Capture the cell that displays the provided text and extract its [x, y] central coordinate. 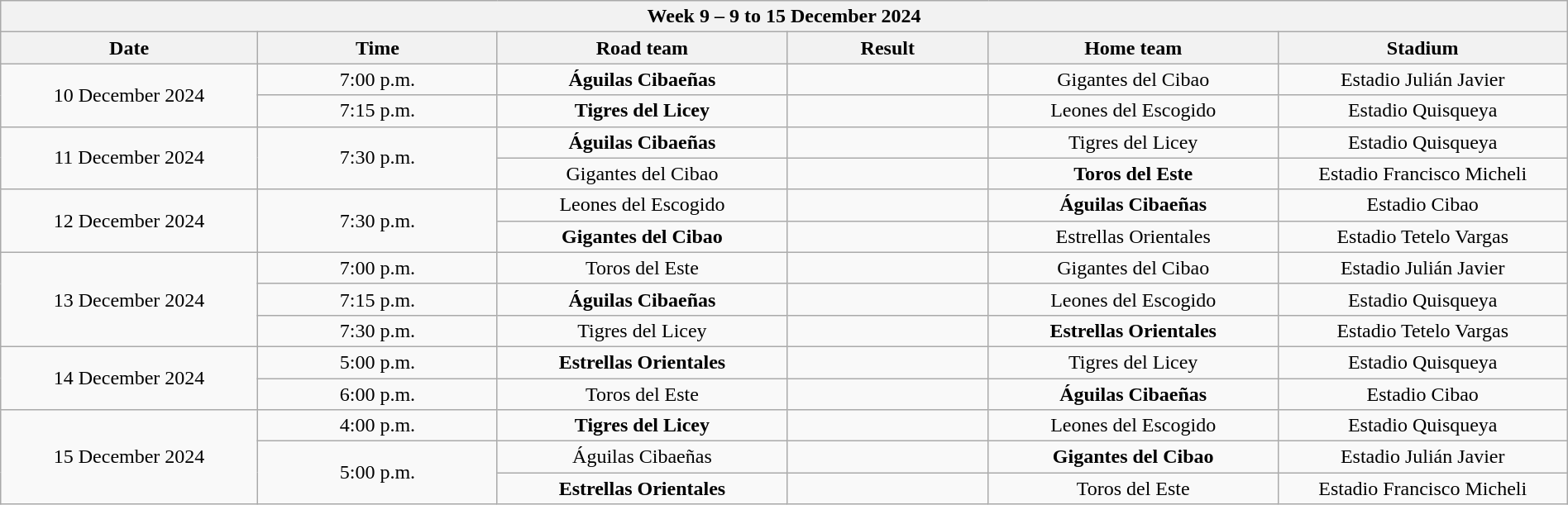
15 December 2024 [129, 457]
12 December 2024 [129, 221]
Stadium [1422, 48]
10 December 2024 [129, 95]
Time [377, 48]
Result [887, 48]
11 December 2024 [129, 158]
13 December 2024 [129, 299]
Week 9 – 9 to 15 December 2024 [784, 17]
Date [129, 48]
Road team [642, 48]
14 December 2024 [129, 378]
6:00 p.m. [377, 394]
4:00 p.m. [377, 426]
Home team [1133, 48]
